Scan for the cell matching the given text and deliver its (x, y) coordinate at center. 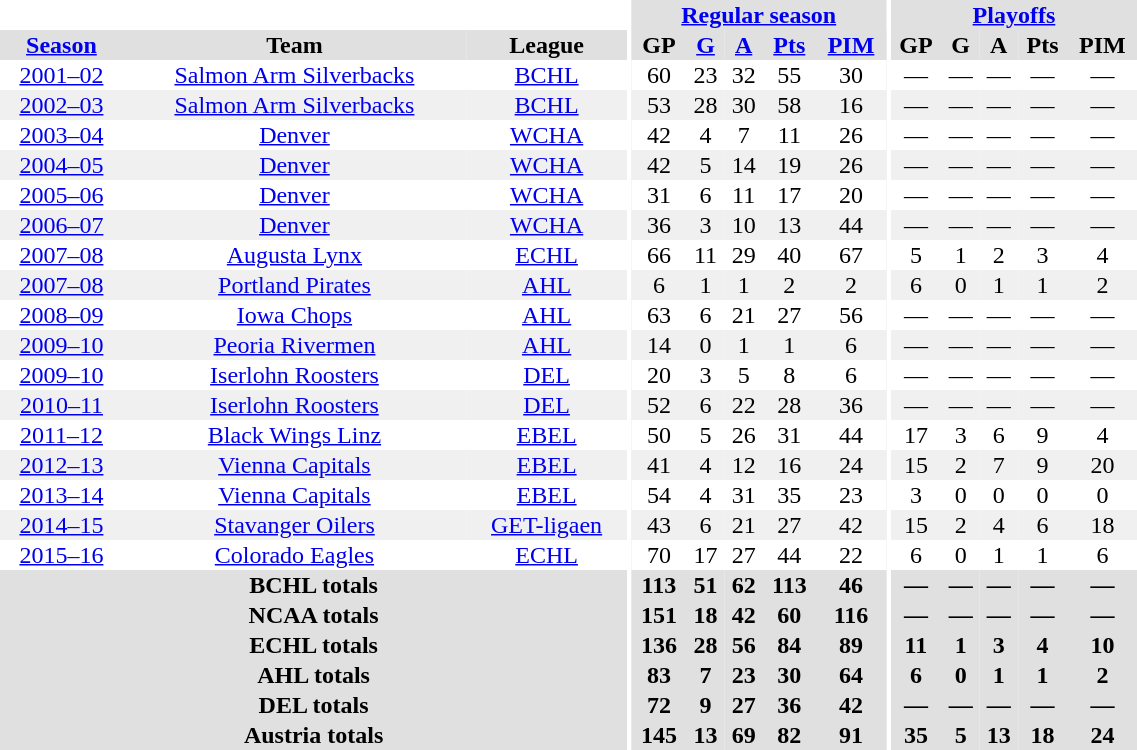
43 (658, 525)
2014–15 (62, 525)
2004–05 (62, 165)
AHL totals (314, 675)
8 (790, 375)
2011–12 (62, 435)
91 (851, 735)
NCAA totals (314, 615)
12 (744, 465)
Peoria Rivermen (294, 345)
53 (658, 105)
136 (658, 645)
84 (790, 645)
DEL totals (314, 705)
83 (658, 675)
41 (658, 465)
2001–02 (62, 75)
Black Wings Linz (294, 435)
ECHL totals (314, 645)
89 (851, 645)
2010–11 (62, 405)
2013–14 (62, 495)
62 (744, 585)
2012–13 (62, 465)
70 (658, 555)
32 (744, 75)
Season (62, 45)
2002–03 (62, 105)
Iowa Chops (294, 315)
2006–07 (62, 225)
116 (851, 615)
66 (658, 255)
29 (744, 255)
151 (658, 615)
19 (790, 165)
145 (658, 735)
League (546, 45)
2003–04 (62, 135)
51 (705, 585)
Colorado Eagles (294, 555)
Augusta Lynx (294, 255)
Playoffs (1014, 15)
46 (851, 585)
55 (790, 75)
2008–09 (62, 315)
Stavanger Oilers (294, 525)
52 (658, 405)
63 (658, 315)
2005–06 (62, 195)
58 (790, 105)
67 (851, 255)
2015–16 (62, 555)
64 (851, 675)
Portland Pirates (294, 285)
54 (658, 495)
82 (790, 735)
50 (658, 435)
Regular season (758, 15)
72 (658, 705)
Austria totals (314, 735)
BCHL totals (314, 585)
69 (744, 735)
40 (790, 255)
GET-ligaen (546, 525)
Team (294, 45)
